Return the [x, y] coordinate for the center point of the cell that contains the specified text.  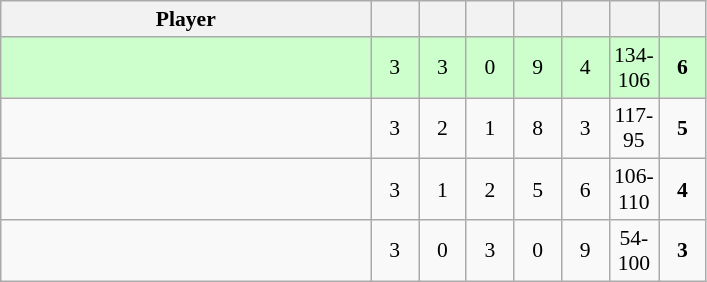
134-106 [634, 68]
Player [186, 19]
54-100 [634, 250]
106-110 [634, 190]
8 [538, 128]
117-95 [634, 128]
